Pinpoint the cell where the given text exists, returning its [X, Y] midpoint coordinate. 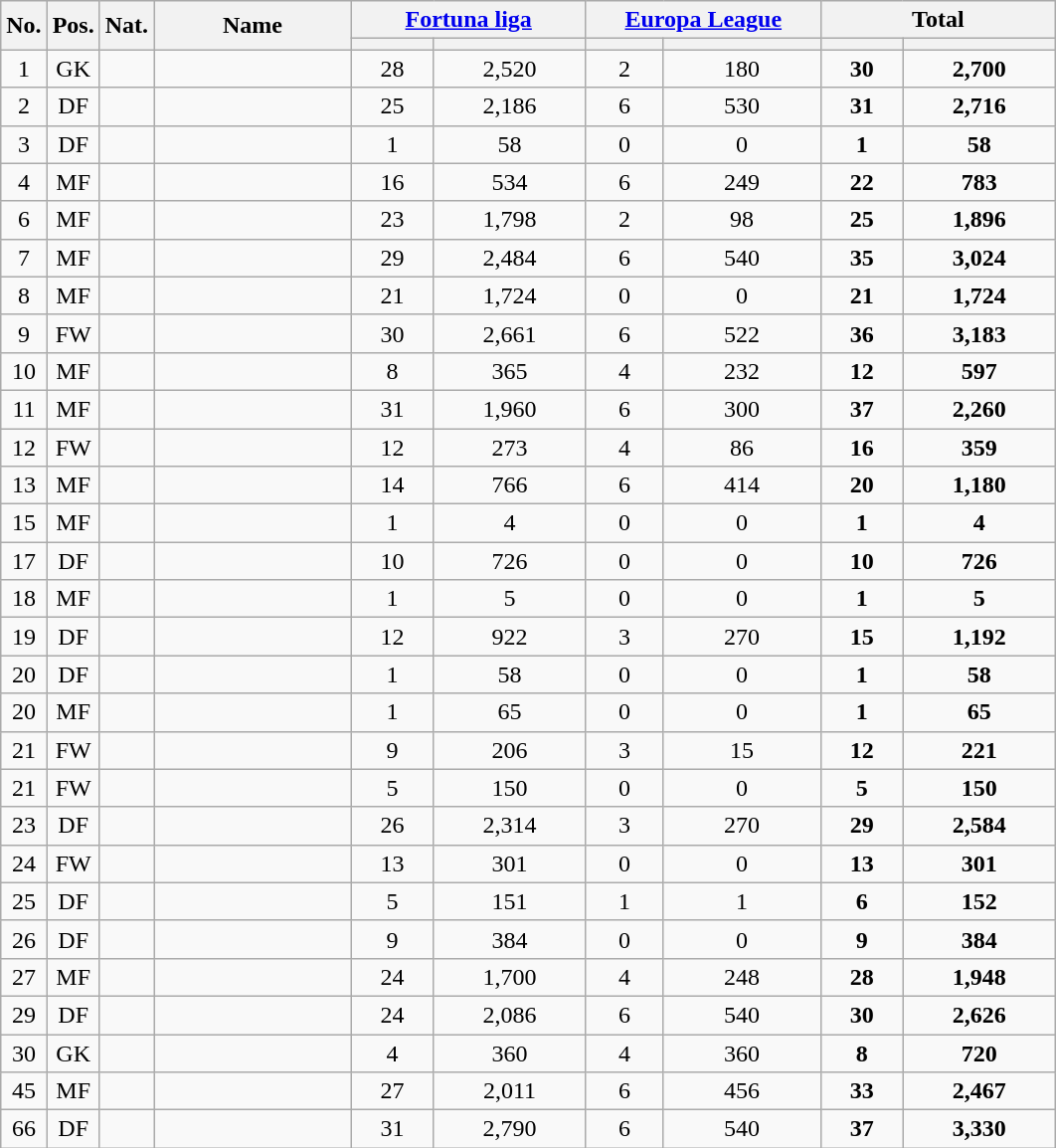
2,484 [509, 258]
1,700 [509, 977]
Fortuna liga [468, 20]
3,024 [978, 258]
2,467 [978, 1091]
2,314 [509, 826]
766 [509, 485]
7 [24, 258]
249 [742, 182]
2,700 [978, 69]
Total [938, 20]
2,011 [509, 1091]
1,180 [978, 485]
2,520 [509, 69]
783 [978, 182]
720 [978, 1053]
3,330 [978, 1129]
597 [978, 371]
206 [509, 750]
2,186 [509, 106]
248 [742, 977]
232 [742, 371]
Europa League [703, 20]
180 [742, 69]
14 [392, 485]
98 [742, 220]
1,948 [978, 977]
18 [24, 599]
2,260 [978, 409]
1,192 [978, 637]
Name [253, 26]
35 [861, 258]
456 [742, 1091]
36 [861, 333]
11 [24, 409]
3,183 [978, 333]
151 [509, 901]
2,661 [509, 333]
66 [24, 1129]
1,960 [509, 409]
1,798 [509, 220]
365 [509, 371]
922 [509, 637]
2,584 [978, 826]
86 [742, 447]
221 [978, 750]
522 [742, 333]
45 [24, 1091]
152 [978, 901]
414 [742, 485]
No. [24, 26]
530 [742, 106]
534 [509, 182]
Nat. [126, 26]
22 [861, 182]
2,790 [509, 1129]
1,896 [978, 220]
273 [509, 447]
17 [24, 561]
Pos. [74, 26]
2,086 [509, 1015]
33 [861, 1091]
300 [742, 409]
2,716 [978, 106]
359 [978, 447]
2,626 [978, 1015]
19 [24, 637]
